Identify which cell holds the provided text, then report its (X, Y) central coordinate. 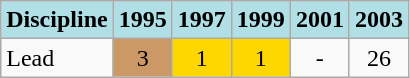
Lead (57, 58)
1997 (202, 20)
1995 (142, 20)
26 (378, 58)
1999 (260, 20)
Discipline (57, 20)
2001 (320, 20)
- (320, 58)
3 (142, 58)
2003 (378, 20)
